Find where the given text appears and provide that cell's center as (x, y) coordinate. 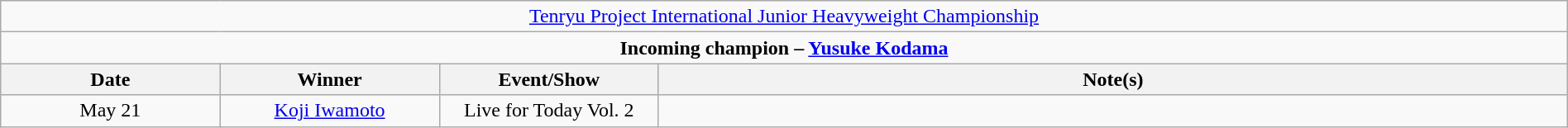
Incoming champion – Yusuke Kodama (784, 48)
Winner (329, 79)
Date (111, 79)
Tenryu Project International Junior Heavyweight Championship (784, 17)
Koji Iwamoto (329, 111)
May 21 (111, 111)
Note(s) (1113, 79)
Live for Today Vol. 2 (549, 111)
Event/Show (549, 79)
